For the text-containing cell, return its midpoint in [x, y] coordinate format. 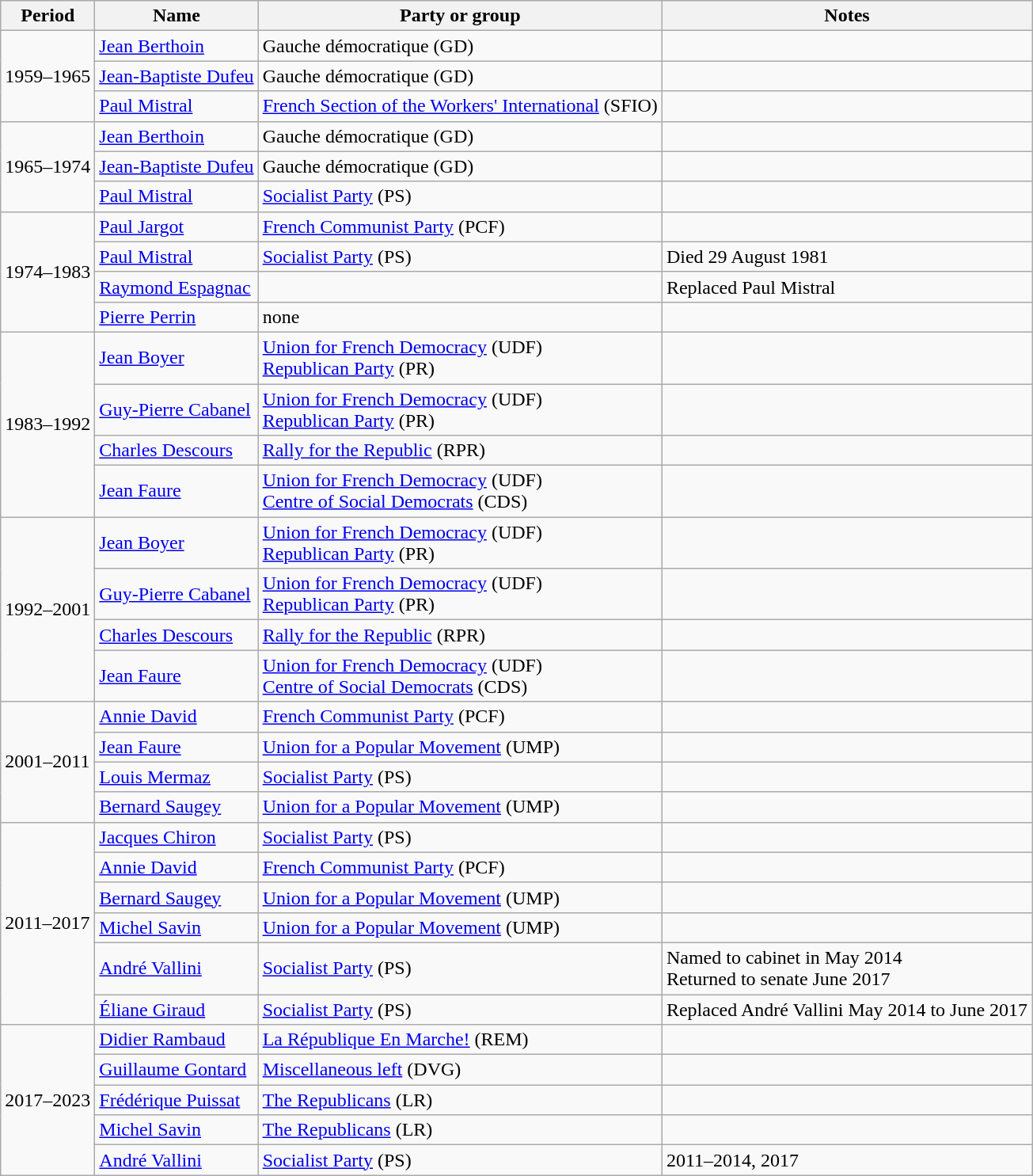
Louis Mermaz [177, 777]
2011–2017 [47, 923]
2017–2023 [47, 1100]
Jacques Chiron [177, 837]
Named to cabinet in May 2014Returned to senate June 2017 [847, 968]
La République En Marche! (REM) [460, 1040]
Replaced André Vallini May 2014 to June 2017 [847, 1010]
Period [47, 16]
French Section of the Workers' International (SFIO) [460, 106]
1974–1983 [47, 272]
Paul Jargot [177, 226]
1959–1965 [47, 76]
Replaced Paul Mistral [847, 287]
Miscellaneous left (DVG) [460, 1070]
Éliane Giraud [177, 1010]
1965–1974 [47, 166]
1992–2001 [47, 610]
Party or group [460, 16]
Didier Rambaud [177, 1040]
2011–2014, 2017 [847, 1160]
Name [177, 16]
Pierre Perrin [177, 317]
2001–2011 [47, 762]
Guillaume Gontard [177, 1070]
Notes [847, 16]
Raymond Espagnac [177, 287]
none [460, 317]
Died 29 August 1981 [847, 257]
1983–1992 [47, 424]
Frédérique Puissat [177, 1100]
